Output the (x, y) coordinate of the center of the cell containing the given text.  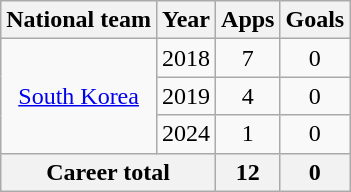
2018 (186, 58)
National team (79, 20)
4 (248, 96)
2019 (186, 96)
Apps (248, 20)
7 (248, 58)
Career total (108, 172)
Year (186, 20)
1 (248, 134)
Goals (315, 20)
12 (248, 172)
South Korea (79, 96)
2024 (186, 134)
